Return (X, Y) of the center of cell containing provided text 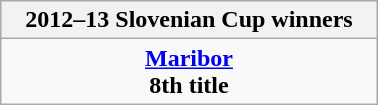
Maribor8th title (189, 72)
2012–13 Slovenian Cup winners (189, 20)
